Pinpoint the cell where the given text exists, returning its (X, Y) midpoint coordinate. 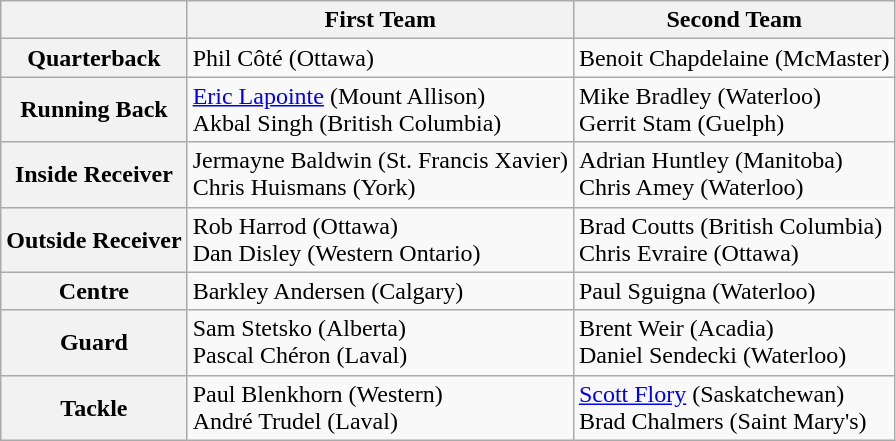
Benoit Chapdelaine (McMaster) (734, 58)
Paul Blenkhorn (Western)André Trudel (Laval) (380, 408)
Inside Receiver (94, 174)
Eric Lapointe (Mount Allison)Akbal Singh (British Columbia) (380, 110)
Outside Receiver (94, 240)
Scott Flory (Saskatchewan)Brad Chalmers (Saint Mary's) (734, 408)
Brent Weir (Acadia)Daniel Sendecki (Waterloo) (734, 342)
Jermayne Baldwin (St. Francis Xavier)Chris Huismans (York) (380, 174)
Adrian Huntley (Manitoba)Chris Amey (Waterloo) (734, 174)
Brad Coutts (British Columbia)Chris Evraire (Ottawa) (734, 240)
Barkley Andersen (Calgary) (380, 291)
Guard (94, 342)
Sam Stetsko (Alberta)Pascal Chéron (Laval) (380, 342)
Phil Côté (Ottawa) (380, 58)
Centre (94, 291)
First Team (380, 20)
Running Back (94, 110)
Second Team (734, 20)
Paul Sguigna (Waterloo) (734, 291)
Rob Harrod (Ottawa) Dan Disley (Western Ontario) (380, 240)
Tackle (94, 408)
Quarterback (94, 58)
Mike Bradley (Waterloo)Gerrit Stam (Guelph) (734, 110)
